Locate the cell with the specified text and output its (X, Y) center coordinate. 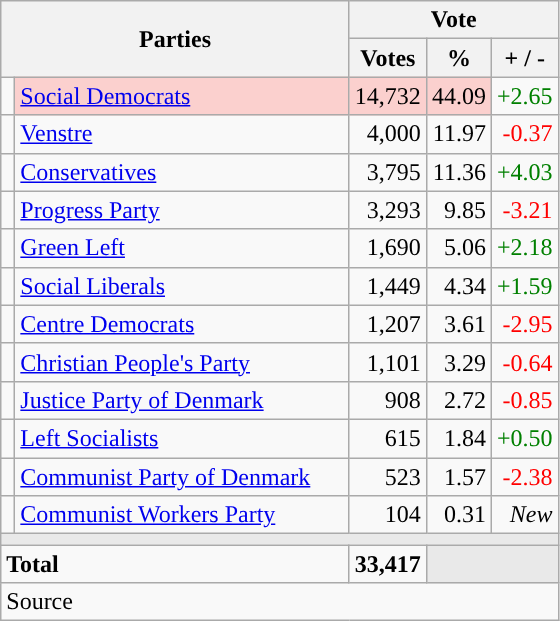
4.34 (458, 286)
Conservatives (182, 172)
Green Left (182, 248)
5.06 (458, 248)
0.31 (458, 515)
104 (388, 515)
Total (176, 564)
+2.18 (524, 248)
9.85 (458, 210)
14,732 (388, 96)
1,207 (388, 324)
+2.65 (524, 96)
Vote (454, 20)
33,417 (388, 564)
1,101 (388, 362)
44.09 (458, 96)
Venstre (182, 134)
3.29 (458, 362)
3.61 (458, 324)
11.97 (458, 134)
Communist Party of Denmark (182, 477)
% (458, 58)
Centre Democrats (182, 324)
+0.50 (524, 438)
523 (388, 477)
-0.85 (524, 400)
+1.59 (524, 286)
3,293 (388, 210)
1,449 (388, 286)
Social Liberals (182, 286)
New (524, 515)
Parties (176, 39)
908 (388, 400)
11.36 (458, 172)
4,000 (388, 134)
Source (280, 602)
Communist Workers Party (182, 515)
+ / - (524, 58)
3,795 (388, 172)
2.72 (458, 400)
-2.95 (524, 324)
Justice Party of Denmark (182, 400)
1.84 (458, 438)
615 (388, 438)
+4.03 (524, 172)
Christian People's Party (182, 362)
1,690 (388, 248)
1.57 (458, 477)
-3.21 (524, 210)
-0.64 (524, 362)
Progress Party (182, 210)
Left Socialists (182, 438)
-0.37 (524, 134)
-2.38 (524, 477)
Social Democrats (182, 96)
Votes (388, 58)
